Return the [X, Y] coordinate for the center point of the cell that contains the specified text.  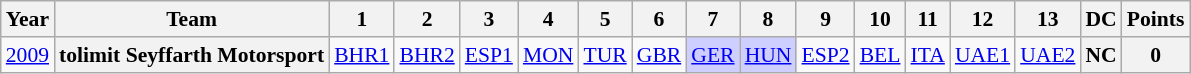
TUR [604, 55]
Points [1156, 19]
ESP2 [825, 55]
NC [1100, 55]
0 [1156, 55]
GER [712, 55]
tolimit Seyffarth Motorsport [192, 55]
1 [362, 19]
Year [28, 19]
13 [1048, 19]
2 [426, 19]
ESP1 [489, 55]
UAE1 [982, 55]
4 [548, 19]
MON [548, 55]
7 [712, 19]
HUN [768, 55]
9 [825, 19]
Team [192, 19]
UAE2 [1048, 55]
6 [660, 19]
12 [982, 19]
BEL [880, 55]
GBR [660, 55]
10 [880, 19]
8 [768, 19]
BHR1 [362, 55]
2009 [28, 55]
5 [604, 19]
BHR2 [426, 55]
DC [1100, 19]
ITA [928, 55]
11 [928, 19]
3 [489, 19]
